Search for the cell housing the specified text and yield its [X, Y] center coordinate. 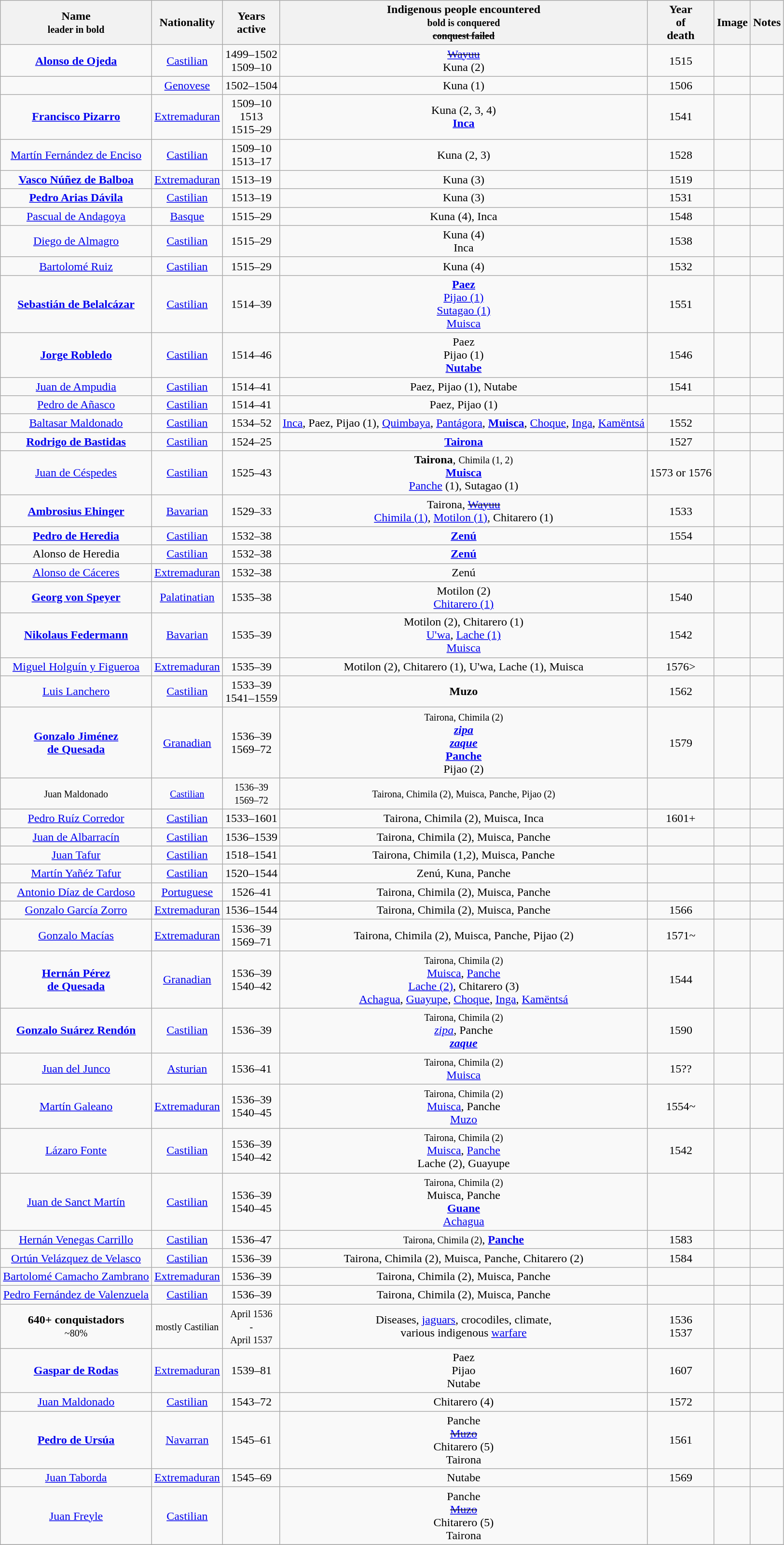
1524–25 [251, 442]
Georg von Speyer [76, 598]
Gonzalo Macías [76, 935]
Yearsactive [251, 23]
Tairona, Chimila (2)Muisca, PancheLache (2), Chitarero (3)Achagua, Guayupe, Choque, Inga, Kamëntsá [463, 980]
Genovese [187, 85]
Nutabe [463, 1478]
mostly Castilian [187, 1326]
Tairona, Chimila (2), Muisca, Panche, Chitarero (2) [463, 1258]
Martín Fernández de Enciso [76, 154]
Juan del Junco [76, 1069]
1538 [680, 241]
Martín Galeano [76, 1106]
1543–72 [251, 1402]
Tairona [463, 442]
1546 [680, 355]
Pedro Fernández de Valenzuela [76, 1294]
1561 [680, 1440]
1544 [680, 980]
Juan de Sanct Martín [76, 1202]
1525–43 [251, 473]
Diego de Almagro [76, 241]
1579 [680, 742]
1533–1601 [251, 818]
Paez, Pijao (1), Nutabe [463, 387]
Kuna (4)Inca [463, 241]
Tairona, Chimila (2)Muisca [463, 1069]
Tairona, Chimila (1, 2)MuiscaPanche (1), Sutagao (1) [463, 473]
PaezPijao (1)Sutagao (1)Muisca [463, 304]
1601+ [680, 818]
1532 [680, 266]
Nameleader in bold [76, 23]
1573 or 1576 [680, 473]
Image [732, 23]
Kuna (4), Inca [463, 216]
Kuna (1) [463, 85]
Gonzalo Jiménezde Quesada [76, 742]
Lázaro Fonte [76, 1151]
Tairona, Chimila (1,2), Muisca, Panche [463, 855]
Tairona, Chimila (2)Muisca, PancheMuzo [463, 1106]
1529–33 [251, 511]
Zenú, Kuna, Panche [463, 874]
1572 [680, 1402]
1534–52 [251, 423]
1540 [680, 598]
Gaspar de Rodas [76, 1371]
1536–1544 [251, 910]
WayuuKuna (2) [463, 61]
15?? [680, 1069]
Hernán Venegas Carrillo [76, 1239]
1533 [680, 511]
Pedro Arias Dávila [76, 198]
1583 [680, 1239]
1562 [680, 691]
Miguel Holguín y Figueroa [76, 667]
Ambrosius Ehinger [76, 511]
1499–1502 1509–10 [251, 61]
1571~ [680, 935]
Palatinatian [187, 598]
1569 [680, 1478]
Muzo [463, 691]
Gonzalo García Zorro [76, 910]
1545–61 [251, 1440]
Alonso de Ojeda [76, 61]
Navarran [187, 1440]
1514–39 [251, 304]
Pedro de Ursúa [76, 1440]
1528 [680, 154]
1576> [680, 667]
1554 [680, 536]
Kuna (4) [463, 266]
Antonio Díaz de Cardoso [76, 892]
1554~ [680, 1106]
Vasco Núñez de Balboa [76, 180]
Alonso de Heredia [76, 554]
Francisco Pizarro [76, 117]
Gonzalo Suárez Rendón [76, 1030]
Juan de Ampudia [76, 387]
Yearofdeath [680, 23]
1545–69 [251, 1478]
1536–47 [251, 1239]
1531 [680, 198]
Nikolaus Federmann [76, 635]
Tairona, Chimila (2)zipa, Panchezaque [463, 1030]
Bartolomé Camacho Zambrano [76, 1276]
1536–391569–71 [251, 935]
Diseases, jaguars, crocodiles, climate,various indigenous warfare [463, 1326]
Juan de Albarracín [76, 836]
1566 [680, 910]
1535–38 [251, 598]
1552 [680, 423]
Ortún Velázquez de Velasco [76, 1258]
Notes [767, 23]
1533–391541–1559 [251, 691]
Tairona, Chimila (2)Muisca, PancheLache (2), Guayupe [463, 1151]
Juan Freyle [76, 1516]
Luis Lanchero [76, 691]
1518–1541 [251, 855]
Motilon (2), Chitarero (1), U'wa, Lache (1), Muisca [463, 667]
1607 [680, 1371]
1515 [680, 61]
Baltasar Maldonado [76, 423]
Asturian [187, 1069]
Pedro Ruíz Corredor [76, 818]
Juan Taborda [76, 1478]
Pedro de Añasco [76, 405]
1551 [680, 304]
1506 [680, 85]
Sebastián de Belalcázar [76, 304]
Alonso de Cáceres [76, 572]
Martín Yañéz Tafur [76, 874]
1526–41 [251, 892]
Tairona, Chimila (2), Muisca, Inca [463, 818]
Chitarero (4) [463, 1402]
Jorge Robledo [76, 355]
Pascual de Andagoya [76, 216]
PaezPijao (1)Nutabe [463, 355]
1514–46 [251, 355]
Motilon (2)Chitarero (1) [463, 598]
Indigenous people encounteredbold is conqueredconquest failed [463, 23]
1548 [680, 216]
1536–41 [251, 1069]
April 1536-April 1537 [251, 1326]
Juan de Céspedes [76, 473]
PaezPijaoNutabe [463, 1371]
Tairona, Chimila (2)Muisca, PancheGuaneAchagua [463, 1202]
1509–1015131515–29 [251, 117]
Paez, Pijao (1) [463, 405]
Motilon (2), Chitarero (1)U'wa, Lache (1)Muisca [463, 635]
1519 [680, 180]
Tairona, WayuuChimila (1), Motilon (1), Chitarero (1) [463, 511]
Hernán Pérezde Quesada [76, 980]
1520–1544 [251, 874]
1509–101513–17 [251, 154]
1590 [680, 1030]
Portuguese [187, 892]
1527 [680, 442]
Basque [187, 216]
1536–1539 [251, 836]
1502–1504 [251, 85]
15361537 [680, 1326]
Pedro de Heredia [76, 536]
Juan Tafur [76, 855]
Kuna (2, 3, 4)Inca [463, 117]
640+ conquistadors~80% [76, 1326]
Tairona, Chimila (2), Panche [463, 1239]
Rodrigo de Bastidas [76, 442]
Bartolomé Ruiz [76, 266]
1539–81 [251, 1371]
Inca, Paez, Pijao (1), Quimbaya, Pantágora, Muisca, Choque, Inga, Kamëntsá [463, 423]
1584 [680, 1258]
Kuna (2, 3) [463, 154]
Tairona, Chimila (2)zipazaquePanchePijao (2) [463, 742]
Nationality [187, 23]
